Return the (x, y) coordinate for the center point of the cell that contains the specified text.  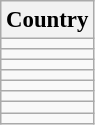
Country (48, 20)
